Identify which cell holds the provided text, then report its [x, y] central coordinate. 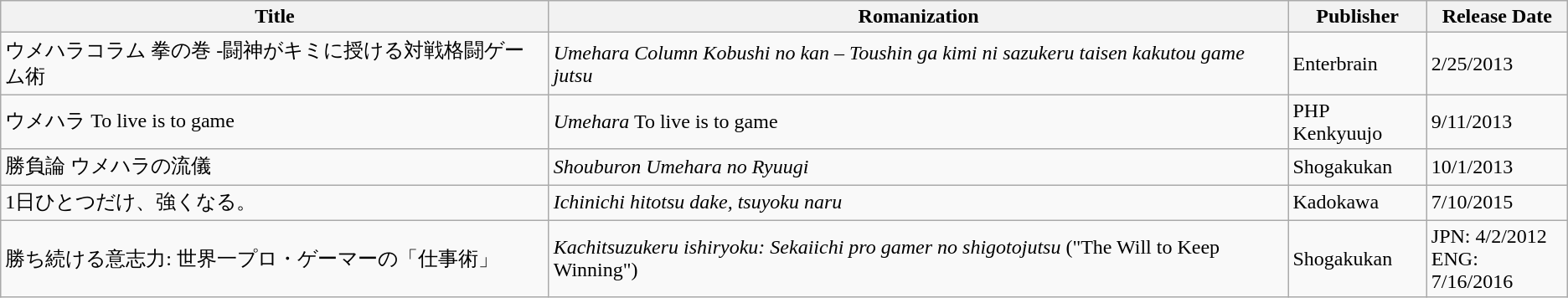
Kadokawa [1357, 203]
1日ひとつだけ、強くなる。 [275, 203]
Ichinichi hitotsu dake, tsuyoku naru [918, 203]
JPN: 4/2/2012ENG: 7/16/2016 [1497, 259]
Shouburon Umehara no Ryuugi [918, 167]
Title [275, 17]
Romanization [918, 17]
Release Date [1497, 17]
ウメハラコラム 拳の巻 -闘神がキミに授ける対戦格闘ゲーム術 [275, 64]
勝ち続ける意志力: 世界一プロ・ゲーマーの「仕事術」 [275, 259]
勝負論 ウメハラの流儀 [275, 167]
7/10/2015 [1497, 203]
10/1/2013 [1497, 167]
9/11/2013 [1497, 122]
PHP Kenkyuujo [1357, 122]
ウメハラ To live is to game [275, 122]
Umehara Column Kobushi no kan – Toushin ga kimi ni sazukeru taisen kakutou game jutsu [918, 64]
Publisher [1357, 17]
Kachitsuzukeru ishiryoku: Sekaiichi pro gamer no shigotojutsu ("The Will to Keep Winning") [918, 259]
Enterbrain [1357, 64]
2/25/2013 [1497, 64]
Umehara To live is to game [918, 122]
